Return (X, Y) of the center of cell containing provided text 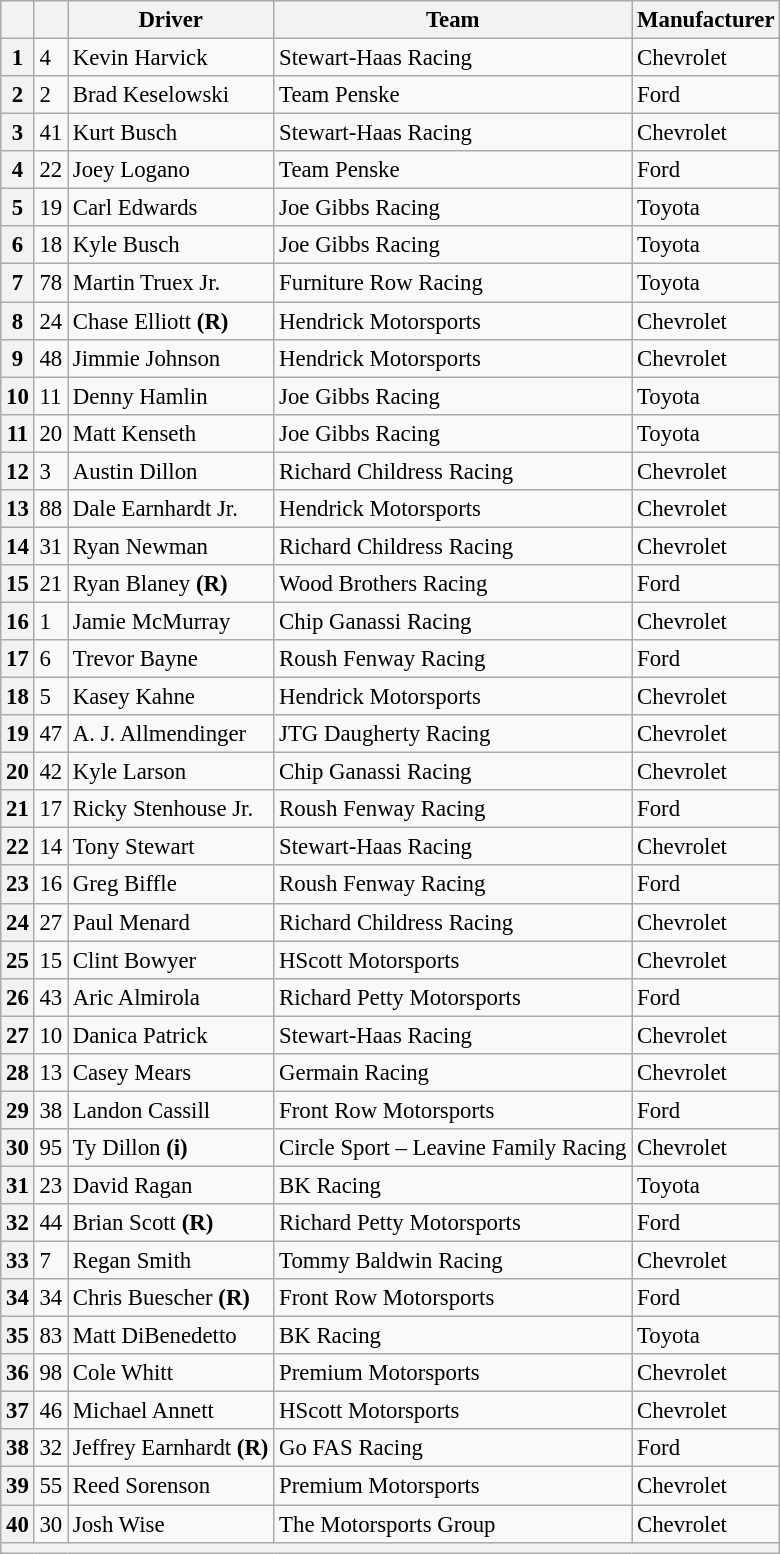
Driver (171, 20)
Austin Dillon (171, 471)
95 (50, 1148)
Brian Scott (R) (171, 1223)
41 (50, 133)
Landon Cassill (171, 1110)
26 (18, 997)
Clint Bowyer (171, 960)
37 (18, 1411)
8 (18, 321)
Circle Sport – Leavine Family Racing (453, 1148)
Kurt Busch (171, 133)
Trevor Bayne (171, 659)
83 (50, 1336)
Ty Dillon (i) (171, 1148)
Kevin Harvick (171, 58)
98 (50, 1373)
Jeffrey Earnhardt (R) (171, 1449)
Brad Keselowski (171, 95)
Joey Logano (171, 170)
55 (50, 1486)
The Motorsports Group (453, 1524)
35 (18, 1336)
Go FAS Racing (453, 1449)
Matt DiBenedetto (171, 1336)
Manufacturer (706, 20)
88 (50, 509)
78 (50, 283)
Denny Hamlin (171, 396)
12 (18, 471)
Kyle Larson (171, 772)
Ricky Stenhouse Jr. (171, 809)
28 (18, 1073)
36 (18, 1373)
JTG Daugherty Racing (453, 734)
Ryan Newman (171, 546)
Martin Truex Jr. (171, 283)
Carl Edwards (171, 208)
Wood Brothers Racing (453, 584)
Kasey Kahne (171, 697)
Furniture Row Racing (453, 283)
Chase Elliott (R) (171, 321)
Tony Stewart (171, 847)
Team (453, 20)
42 (50, 772)
47 (50, 734)
Jimmie Johnson (171, 358)
David Ragan (171, 1185)
43 (50, 997)
44 (50, 1223)
48 (50, 358)
Kyle Busch (171, 245)
Ryan Blaney (R) (171, 584)
Jamie McMurray (171, 621)
Danica Patrick (171, 1035)
Aric Almirola (171, 997)
40 (18, 1524)
29 (18, 1110)
46 (50, 1411)
39 (18, 1486)
A. J. Allmendinger (171, 734)
Michael Annett (171, 1411)
25 (18, 960)
Tommy Baldwin Racing (453, 1261)
Chris Buescher (R) (171, 1298)
Germain Racing (453, 1073)
Greg Biffle (171, 885)
Dale Earnhardt Jr. (171, 509)
Casey Mears (171, 1073)
9 (18, 358)
Josh Wise (171, 1524)
Reed Sorenson (171, 1486)
Paul Menard (171, 922)
Regan Smith (171, 1261)
33 (18, 1261)
Matt Kenseth (171, 433)
Cole Whitt (171, 1373)
